Locate the cell with the specified text and output its (X, Y) center coordinate. 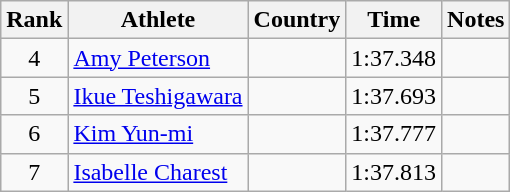
Rank (34, 20)
7 (34, 172)
Kim Yun-mi (158, 134)
5 (34, 96)
Isabelle Charest (158, 172)
Country (297, 20)
4 (34, 58)
6 (34, 134)
Athlete (158, 20)
1:37.348 (394, 58)
Amy Peterson (158, 58)
1:37.693 (394, 96)
Ikue Teshigawara (158, 96)
1:37.813 (394, 172)
Notes (476, 20)
1:37.777 (394, 134)
Time (394, 20)
